Capture the cell that displays the provided text and extract its [x, y] central coordinate. 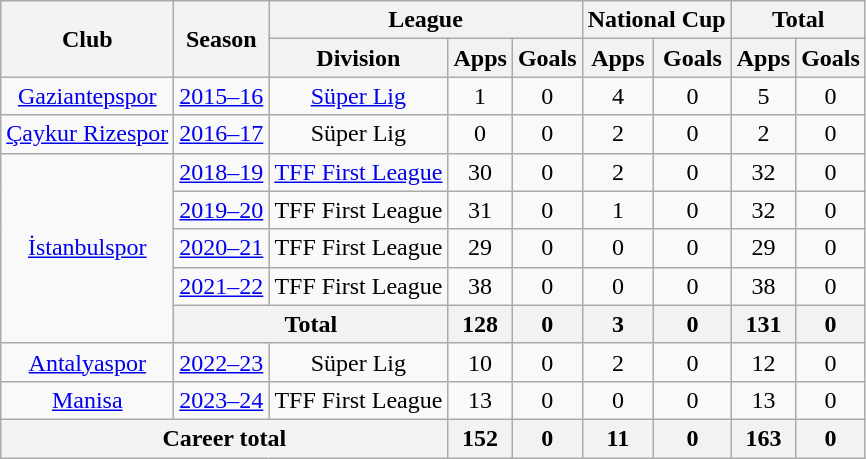
12 [763, 362]
National Cup [656, 20]
2016–17 [222, 134]
11 [618, 438]
Manisa [88, 400]
2019–20 [222, 210]
Season [222, 39]
5 [763, 96]
2023–24 [222, 400]
152 [480, 438]
4 [618, 96]
31 [480, 210]
League [426, 20]
30 [480, 172]
Career total [224, 438]
163 [763, 438]
128 [480, 324]
Gaziantepspor [88, 96]
Çaykur Rizespor [88, 134]
3 [618, 324]
2021–22 [222, 286]
2022–23 [222, 362]
131 [763, 324]
Division [358, 58]
2020–21 [222, 248]
Club [88, 39]
2018–19 [222, 172]
10 [480, 362]
İstanbulspor [88, 248]
Antalyaspor [88, 362]
2015–16 [222, 96]
